Provide the [X, Y] coordinate of the cell's center where the given text is located.  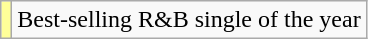
Best-selling R&B single of the year [189, 20]
